Return [X, Y] of the center of cell containing provided text 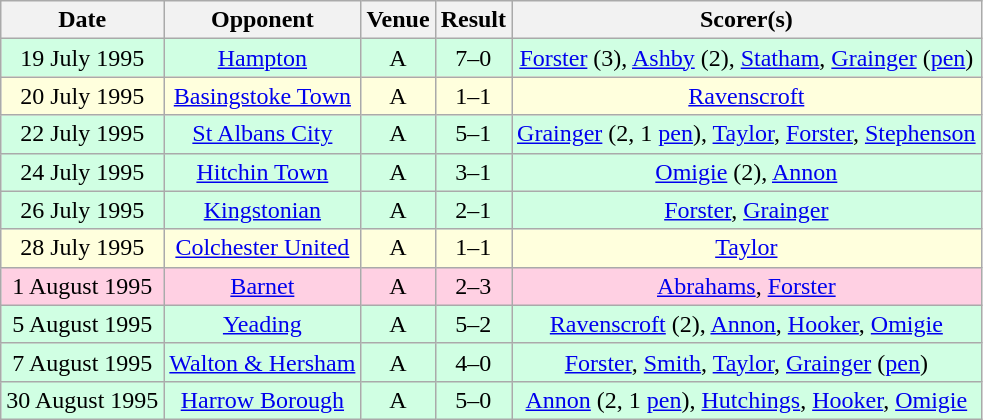
22 July 1995 [82, 134]
5 August 1995 [82, 324]
Ravenscroft [747, 96]
Grainger (2, 1 pen), Taylor, Forster, Stephenson [747, 134]
24 July 1995 [82, 172]
5–1 [473, 134]
2–3 [473, 286]
7–0 [473, 58]
Walton & Hersham [262, 362]
5–0 [473, 400]
Colchester United [262, 248]
Taylor [747, 248]
Harrow Borough [262, 400]
Date [82, 20]
5–2 [473, 324]
2–1 [473, 210]
Hitchin Town [262, 172]
Opponent [262, 20]
Omigie (2), Annon [747, 172]
3–1 [473, 172]
4–0 [473, 362]
30 August 1995 [82, 400]
Result [473, 20]
Forster (3), Ashby (2), Statham, Grainger (pen) [747, 58]
Ravenscroft (2), Annon, Hooker, Omigie [747, 324]
Barnet [262, 286]
Forster, Grainger [747, 210]
Hampton [262, 58]
20 July 1995 [82, 96]
Scorer(s) [747, 20]
26 July 1995 [82, 210]
Basingstoke Town [262, 96]
1 August 1995 [82, 286]
Forster, Smith, Taylor, Grainger (pen) [747, 362]
Annon (2, 1 pen), Hutchings, Hooker, Omigie [747, 400]
Yeading [262, 324]
St Albans City [262, 134]
28 July 1995 [82, 248]
Kingstonian [262, 210]
Venue [398, 20]
19 July 1995 [82, 58]
7 August 1995 [82, 362]
Abrahams, Forster [747, 286]
